Determine the (x, y) coordinate at the center of the cell enclosing the given text.  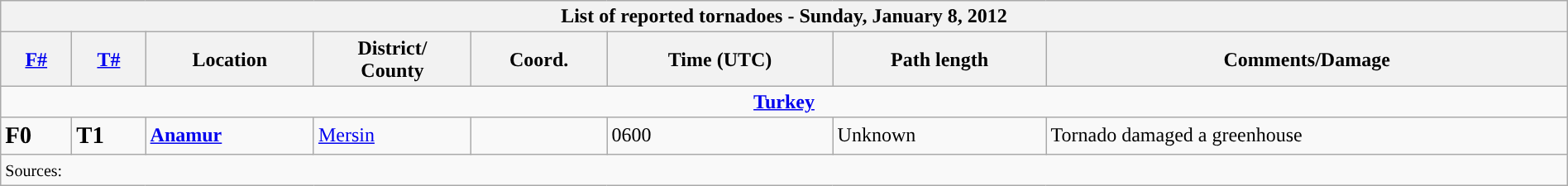
F0 (36, 136)
Sources: (784, 169)
Location (230, 60)
T1 (109, 136)
Time (UTC) (719, 60)
District/County (392, 60)
F# (36, 60)
Comments/Damage (1307, 60)
Turkey (784, 102)
Tornado damaged a greenhouse (1307, 136)
Unknown (939, 136)
Anamur (230, 136)
Path length (939, 60)
Coord. (539, 60)
Mersin (392, 136)
0600 (719, 136)
List of reported tornadoes - Sunday, January 8, 2012 (784, 17)
T# (109, 60)
